Determine the (x, y) coordinate at the center of the cell enclosing the given text.  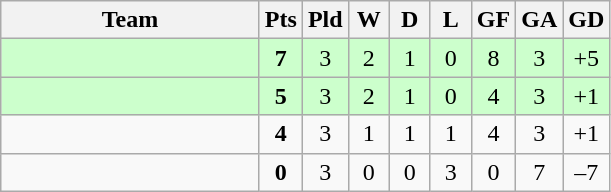
GD (586, 20)
GA (540, 20)
–7 (586, 172)
L (450, 20)
Pld (325, 20)
5 (280, 96)
GF (493, 20)
+5 (586, 58)
D (410, 20)
Team (130, 20)
W (368, 20)
Pts (280, 20)
8 (493, 58)
